Identify which cell holds the provided text, then report its [x, y] central coordinate. 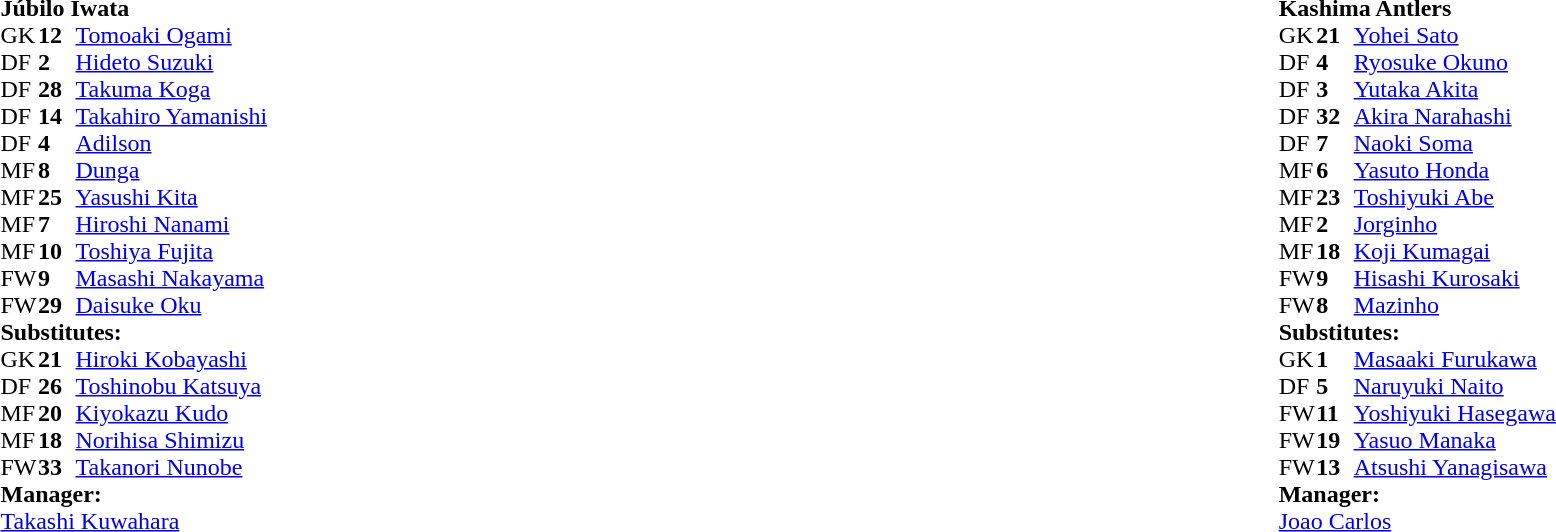
Masaaki Furukawa [1455, 360]
Yoshiyuki Hasegawa [1455, 414]
11 [1335, 414]
Yasushi Kita [172, 198]
Yutaka Akita [1455, 90]
Takahiro Yamanishi [172, 116]
Kiyokazu Kudo [172, 414]
29 [57, 306]
Koji Kumagai [1455, 252]
Naruyuki Naito [1455, 386]
Akira Narahashi [1455, 116]
Toshiya Fujita [172, 252]
Toshinobu Katsuya [172, 386]
5 [1335, 386]
Jorginho [1455, 224]
Ryosuke Okuno [1455, 62]
Hiroki Kobayashi [172, 360]
6 [1335, 170]
Hiroshi Nanami [172, 224]
25 [57, 198]
12 [57, 36]
Naoki Soma [1455, 144]
Dunga [172, 170]
20 [57, 414]
13 [1335, 468]
Hideto Suzuki [172, 62]
14 [57, 116]
Daisuke Oku [172, 306]
1 [1335, 360]
33 [57, 468]
Toshiyuki Abe [1455, 198]
19 [1335, 440]
Yohei Sato [1455, 36]
28 [57, 90]
32 [1335, 116]
Yasuo Manaka [1455, 440]
Mazinho [1455, 306]
Takanori Nunobe [172, 468]
Adilson [172, 144]
Tomoaki Ogami [172, 36]
Atsushi Yanagisawa [1455, 468]
10 [57, 252]
23 [1335, 198]
26 [57, 386]
Norihisa Shimizu [172, 440]
3 [1335, 90]
Takuma Koga [172, 90]
Masashi Nakayama [172, 278]
Hisashi Kurosaki [1455, 278]
Yasuto Honda [1455, 170]
